Scan for the cell matching the given text and deliver its [x, y] coordinate at center. 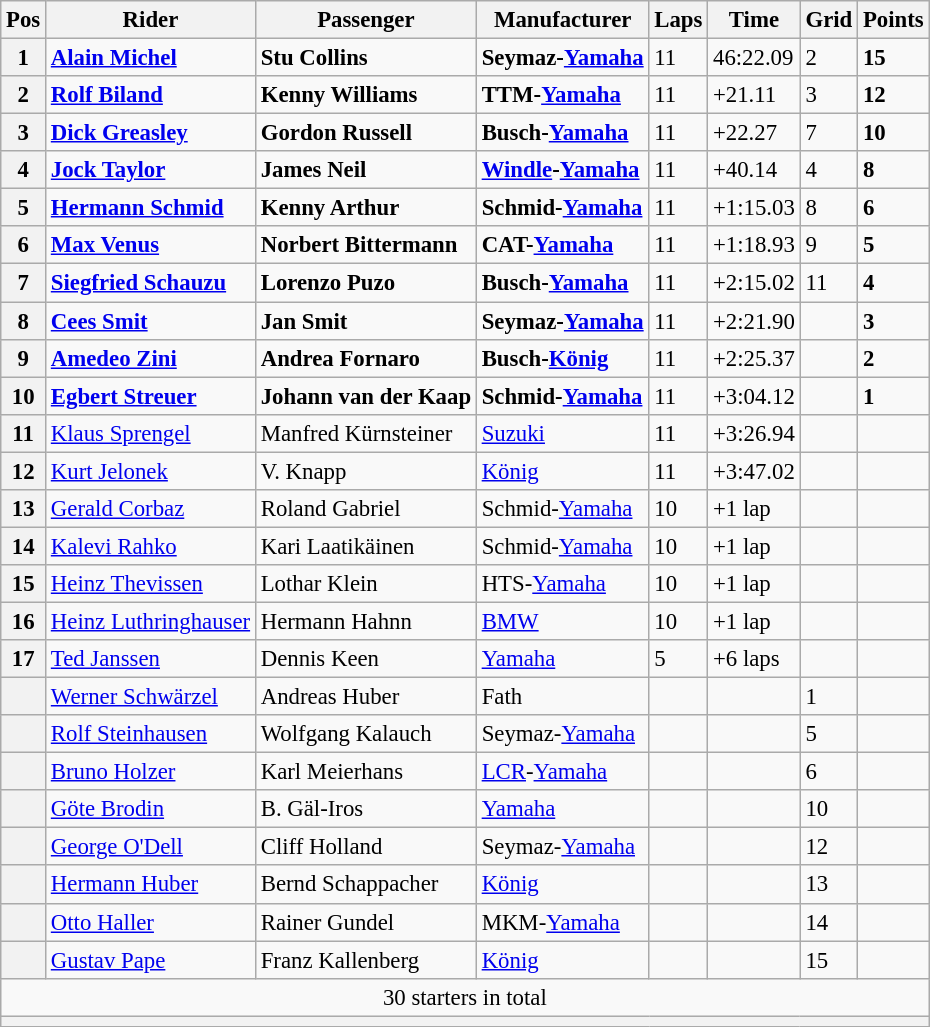
+2:15.02 [754, 283]
Kalevi Rahko [151, 546]
+3:04.12 [754, 396]
Andreas Huber [366, 697]
Klaus Sprengel [151, 433]
+2:25.37 [754, 358]
Hermann Hahnn [366, 621]
Bruno Holzer [151, 772]
Kenny Arthur [366, 208]
Roland Gabriel [366, 509]
Fath [562, 697]
+22.27 [754, 133]
TTM-Yamaha [562, 95]
Jan Smit [366, 321]
+21.11 [754, 95]
LCR-Yamaha [562, 772]
CAT-Yamaha [562, 245]
Lorenzo Puzo [366, 283]
+6 laps [754, 659]
Grid [828, 20]
Werner Schwärzel [151, 697]
+40.14 [754, 170]
Windle-Yamaha [562, 170]
Gerald Corbaz [151, 509]
30 starters in total [465, 997]
Ted Janssen [151, 659]
Dennis Keen [366, 659]
Max Venus [151, 245]
Busch-König [562, 358]
Kurt Jelonek [151, 471]
Alain Michel [151, 58]
Kenny Williams [366, 95]
Dick Greasley [151, 133]
BMW [562, 621]
Manufacturer [562, 20]
Otto Haller [151, 922]
+1:15.03 [754, 208]
Rider [151, 20]
Hermann Huber [151, 885]
Heinz Thevissen [151, 584]
Cliff Holland [366, 847]
James Neil [366, 170]
+3:26.94 [754, 433]
Pos [24, 20]
Manfred Kürnsteiner [366, 433]
Time [754, 20]
Rolf Steinhausen [151, 734]
Gordon Russell [366, 133]
Cees Smit [151, 321]
Göte Brodin [151, 809]
Bernd Schappacher [366, 885]
Norbert Bittermann [366, 245]
Johann van der Kaap [366, 396]
Egbert Streuer [151, 396]
Andrea Fornaro [366, 358]
Franz Kallenberg [366, 960]
V. Knapp [366, 471]
B. Gäl-Iros [366, 809]
Siegfried Schauzu [151, 283]
Karl Meierhans [366, 772]
+3:47.02 [754, 471]
MKM-Yamaha [562, 922]
Rolf Biland [151, 95]
Rainer Gundel [366, 922]
Suzuki [562, 433]
George O'Dell [151, 847]
+1:18.93 [754, 245]
46:22.09 [754, 58]
Lothar Klein [366, 584]
Passenger [366, 20]
Laps [678, 20]
Kari Laatikäinen [366, 546]
Amedeo Zini [151, 358]
16 [24, 621]
Gustav Pape [151, 960]
Hermann Schmid [151, 208]
Stu Collins [366, 58]
Wolfgang Kalauch [366, 734]
HTS-Yamaha [562, 584]
Jock Taylor [151, 170]
Heinz Luthringhauser [151, 621]
Points [894, 20]
17 [24, 659]
+2:21.90 [754, 321]
